Provide the [X, Y] coordinate of the cell's center where the given text is located.  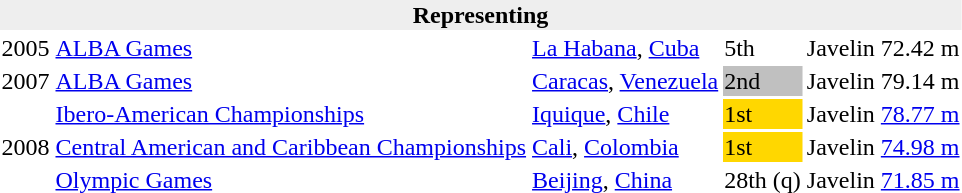
Ibero-American Championships [291, 114]
2005 [26, 48]
78.77 m [920, 114]
La Habana, Cuba [626, 48]
Cali, Colombia [626, 147]
79.14 m [920, 81]
Central American and Caribbean Championships [291, 147]
Representing [480, 15]
74.98 m [920, 147]
2007 [26, 81]
Caracas, Venezuela [626, 81]
72.42 m [920, 48]
Iquique, Chile [626, 114]
5th [763, 48]
2nd [763, 81]
